Return the [X, Y] coordinate for the center point of the cell that contains the specified text.  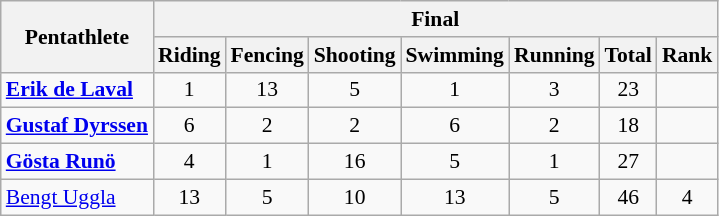
Erik de Laval [77, 90]
Swimming [454, 55]
Rank [688, 55]
Fencing [268, 55]
Shooting [355, 55]
16 [355, 162]
27 [628, 162]
Gösta Runö [77, 162]
Gustaf Dyrssen [77, 126]
Total [628, 55]
Bengt Uggla [77, 197]
Running [554, 55]
46 [628, 197]
Pentathlete [77, 36]
Riding [190, 55]
23 [628, 90]
3 [554, 90]
18 [628, 126]
10 [355, 197]
Final [435, 19]
